Return [X, Y] of the center of cell containing provided text 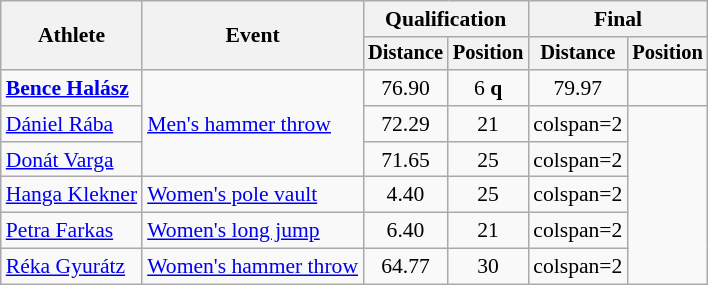
30 [488, 267]
Men's hammer throw [252, 124]
6 q [488, 88]
Women's long jump [252, 231]
72.29 [406, 124]
Donát Varga [72, 160]
71.65 [406, 160]
76.90 [406, 88]
Women's hammer throw [252, 267]
Hanga Klekner [72, 195]
Athlete [72, 36]
4.40 [406, 195]
Bence Halász [72, 88]
79.97 [578, 88]
64.77 [406, 267]
Women's pole vault [252, 195]
Dániel Rába [72, 124]
Event [252, 36]
Réka Gyurátz [72, 267]
Qualification [446, 19]
Petra Farkas [72, 231]
6.40 [406, 231]
Final [618, 19]
